For the text-containing cell, return its midpoint in [X, Y] coordinate format. 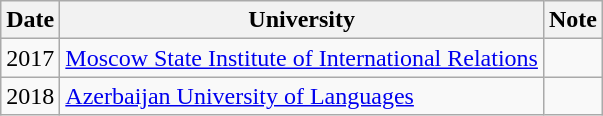
Moscow State Institute of International Relations [302, 58]
2017 [30, 58]
Azerbaijan University of Languages [302, 96]
Note [572, 20]
Date [30, 20]
University [302, 20]
2018 [30, 96]
